Detect which cell encompasses the target text, then output its [X, Y] center coordinate. 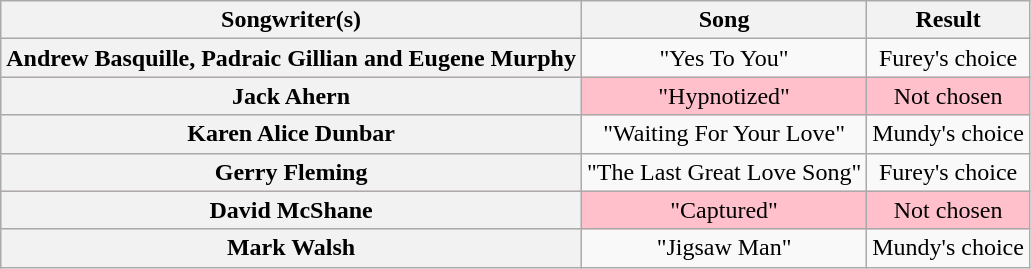
Mark Walsh [292, 248]
Andrew Basquille, Padraic Gillian and Eugene Murphy [292, 58]
"Captured" [724, 210]
"Hypnotized" [724, 96]
"The Last Great Love Song" [724, 172]
Songwriter(s) [292, 20]
David McShane [292, 210]
Karen Alice Dunbar [292, 134]
"Waiting For Your Love" [724, 134]
Result [948, 20]
"Yes To You" [724, 58]
Gerry Fleming [292, 172]
Song [724, 20]
"Jigsaw Man" [724, 248]
Jack Ahern [292, 96]
